Locate the cell with the specified text and output its [X, Y] center coordinate. 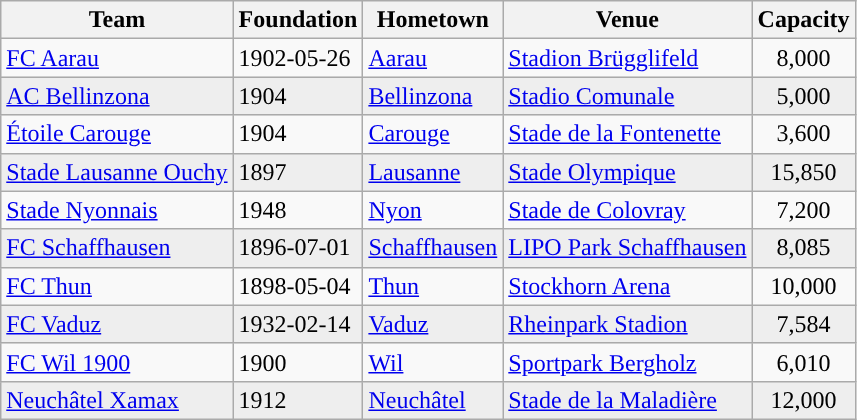
Hometown [433, 20]
Aarau [433, 58]
7,584 [804, 324]
Sportpark Bergholz [628, 362]
Foundation [298, 20]
FC Aarau [117, 58]
1896-07-01 [298, 248]
3,600 [804, 134]
6,010 [804, 362]
FC Vaduz [117, 324]
1948 [298, 210]
AC Bellinzona [117, 96]
Stadion Brügglifeld [628, 58]
Neuchâtel Xamax [117, 400]
Stade de la Maladière [628, 400]
Stade de la Fontenette [628, 134]
Stockhorn Arena [628, 286]
Lausanne [433, 172]
1912 [298, 400]
Rheinpark Stadion [628, 324]
Stade Nyonnais [117, 210]
FC Thun [117, 286]
Stade Lausanne Ouchy [117, 172]
FC Wil 1900 [117, 362]
Wil [433, 362]
FC Schaffhausen [117, 248]
Carouge [433, 134]
8,085 [804, 248]
Stade Olympique [628, 172]
15,850 [804, 172]
Capacity [804, 20]
12,000 [804, 400]
Étoile Carouge [117, 134]
Vaduz [433, 324]
1932-02-14 [298, 324]
1898-05-04 [298, 286]
Stadio Comunale [628, 96]
Venue [628, 20]
Nyon [433, 210]
Neuchâtel [433, 400]
1900 [298, 362]
Stade de Colovray [628, 210]
8,000 [804, 58]
1897 [298, 172]
LIPO Park Schaffhausen [628, 248]
10,000 [804, 286]
5,000 [804, 96]
Bellinzona [433, 96]
1902-05-26 [298, 58]
Thun [433, 286]
7,200 [804, 210]
Schaffhausen [433, 248]
Team [117, 20]
